Pinpoint the cell where the given text exists, returning its [x, y] midpoint coordinate. 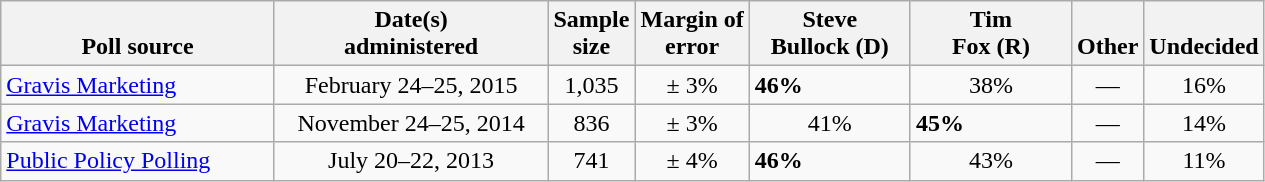
11% [1204, 161]
14% [1204, 123]
Undecided [1204, 34]
Margin oferror [692, 34]
41% [830, 123]
836 [592, 123]
45% [990, 123]
741 [592, 161]
± 4% [692, 161]
1,035 [592, 85]
Public Policy Polling [138, 161]
38% [990, 85]
43% [990, 161]
SteveBullock (D) [830, 34]
November 24–25, 2014 [411, 123]
TimFox (R) [990, 34]
Poll source [138, 34]
February 24–25, 2015 [411, 85]
Other [1107, 34]
Samplesize [592, 34]
Date(s)administered [411, 34]
16% [1204, 85]
July 20–22, 2013 [411, 161]
